Pinpoint the cell where the given text exists, returning its [X, Y] midpoint coordinate. 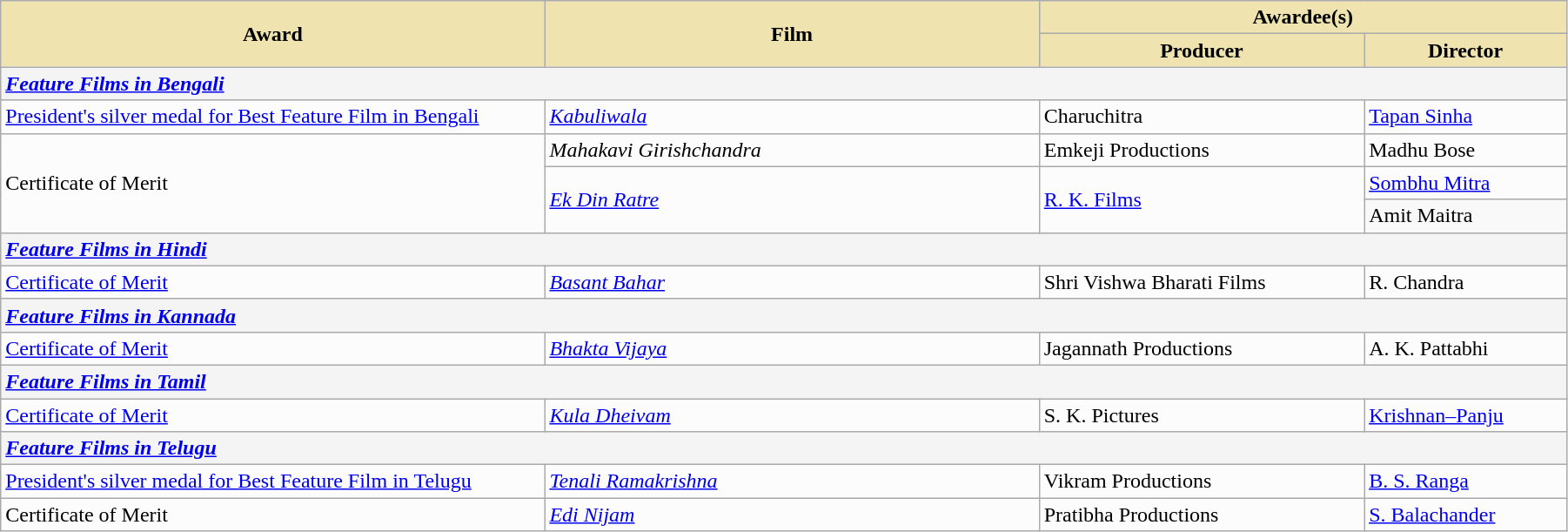
Film [792, 34]
Shri Vishwa Bharati Films [1201, 282]
Awardee(s) [1303, 17]
Krishnan–Panju [1465, 415]
Kula Dheivam [792, 415]
Director [1465, 51]
Feature Films in Hindi [784, 249]
Producer [1201, 51]
Sombhu Mitra [1465, 183]
Tapan Sinha [1465, 117]
Feature Films in Tamil [784, 381]
Emkeji Productions [1201, 150]
R. K. Films [1201, 199]
Feature Films in Kannada [784, 315]
Tenali Ramakrishna [792, 481]
S. Balachander [1465, 515]
A. K. Pattabhi [1465, 348]
S. K. Pictures [1201, 415]
Madhu Bose [1465, 150]
Vikram Productions [1201, 481]
Bhakta Vijaya [792, 348]
Edi Nijam [792, 515]
R. Chandra [1465, 282]
President's silver medal for Best Feature Film in Bengali [273, 117]
Feature Films in Telugu [784, 448]
Mahakavi Girishchandra [792, 150]
B. S. Ranga [1465, 481]
Ek Din Ratre [792, 199]
Basant Bahar [792, 282]
Charuchitra [1201, 117]
Pratibha Productions [1201, 515]
Feature Films in Bengali [784, 84]
President's silver medal for Best Feature Film in Telugu [273, 481]
Jagannath Productions [1201, 348]
Award [273, 34]
Kabuliwala [792, 117]
Amit Maitra [1465, 216]
